Pinpoint the cell where the given text exists, returning its (X, Y) midpoint coordinate. 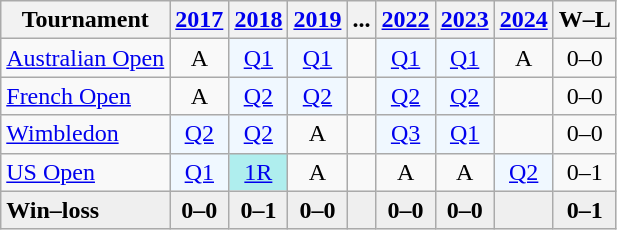
Tournament (86, 20)
Win–loss (86, 210)
2022 (406, 20)
2019 (318, 20)
Wimbledon (86, 134)
2017 (200, 20)
2024 (524, 20)
... (362, 20)
French Open (86, 96)
US Open (86, 172)
Australian Open (86, 58)
2018 (258, 20)
Q3 (406, 134)
W–L (584, 20)
1R (258, 172)
2023 (464, 20)
